Extract the [x, y] coordinate from the center of the cell holding the provided text.  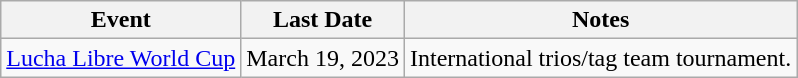
Notes [600, 20]
Last Date [323, 20]
International trios/tag team tournament. [600, 58]
March 19, 2023 [323, 58]
Lucha Libre World Cup [121, 58]
Event [121, 20]
